Pinpoint the cell where the given text exists, returning its (X, Y) midpoint coordinate. 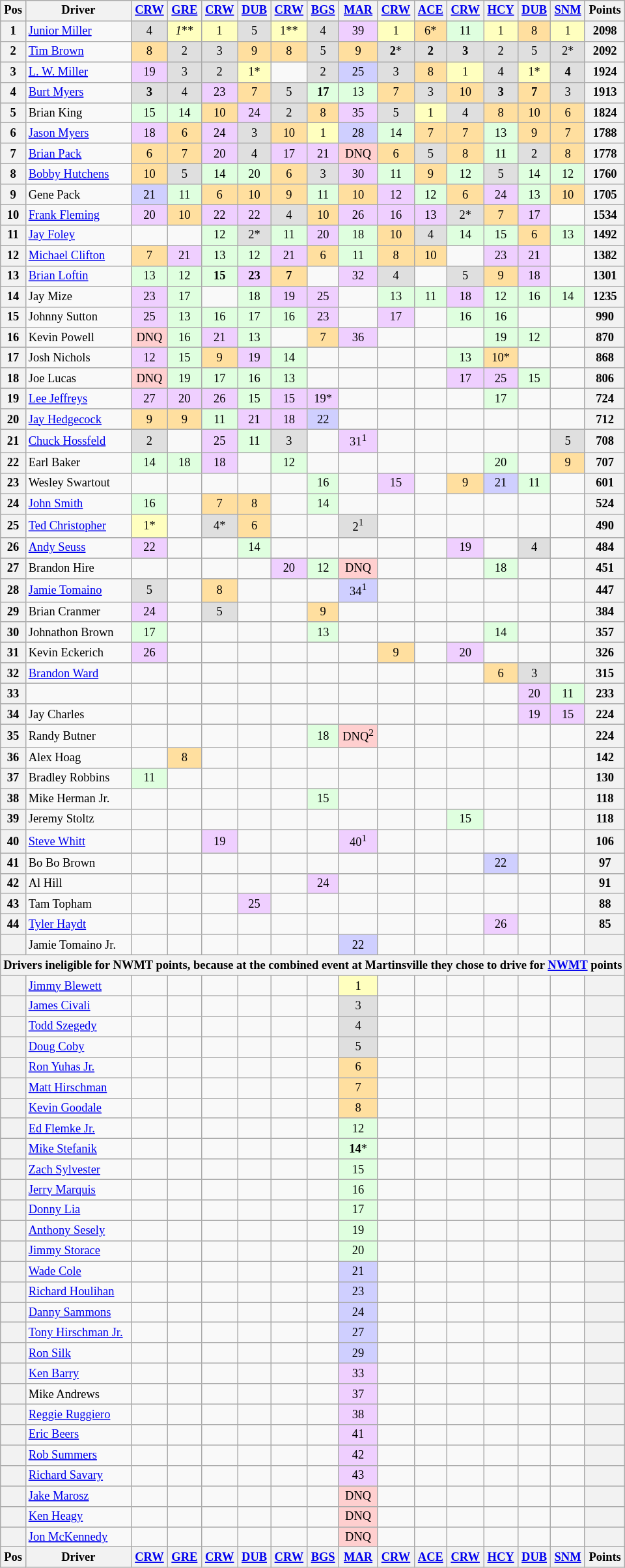
Tam Topham (78, 904)
John Smith (78, 504)
Doug Coby (78, 1047)
6* (430, 31)
1760 (604, 175)
Ed Flemke Jr. (78, 1129)
1778 (604, 154)
Matt Hirschman (78, 1087)
Steve Whitt (78, 841)
Rob Summers (78, 1455)
524 (604, 504)
40 (13, 841)
1235 (604, 297)
1913 (604, 92)
97 (604, 863)
91 (604, 883)
Ken Barry (78, 1374)
Jimmy Blewett (78, 986)
Jerry Marquis (78, 1190)
Jason Myers (78, 133)
88 (604, 904)
Gene Pack (78, 194)
490 (604, 526)
Jeremy Stoltz (78, 819)
Bo Bo Brown (78, 863)
Richard Savary (78, 1476)
Wade Cole (78, 1271)
Frank Fleming (78, 215)
Tyler Haydt (78, 925)
451 (604, 568)
Jimmy Storace (78, 1252)
233 (604, 694)
Todd Szegedy (78, 1026)
31 (13, 652)
Johnathon Brown (78, 633)
1924 (604, 72)
Ken Heagy (78, 1517)
311 (358, 441)
Tony Hirschman Jr. (78, 1332)
Michael Clifton (78, 255)
Tim Brown (78, 52)
447 (604, 590)
106 (604, 841)
Brandon Hire (78, 568)
Jay Hedgecock (78, 419)
Burt Myers (78, 92)
Mike Stefanik (78, 1149)
868 (604, 358)
Brian Loftin (78, 276)
Al Hill (78, 883)
Johnny Sutton (78, 316)
Randy Butner (78, 736)
DNQ2 (358, 736)
1382 (604, 255)
Joe Lucas (78, 379)
806 (604, 379)
Ron Silk (78, 1353)
870 (604, 337)
Reggie Ruggiero (78, 1414)
Ted Christopher (78, 526)
19* (323, 399)
2092 (604, 52)
1824 (604, 113)
Jay Charles (78, 714)
341 (358, 590)
Junior Miller (78, 31)
707 (604, 464)
Josh Nichols (78, 358)
Jake Marosz (78, 1496)
Anthony Sesely (78, 1231)
1534 (604, 215)
Zach Sylvester (78, 1169)
601 (604, 483)
990 (604, 316)
Alex Hoag (78, 758)
Ron Yuhas Jr. (78, 1068)
724 (604, 399)
4* (219, 526)
401 (358, 841)
L. W. Miller (78, 72)
Bradley Robbins (78, 779)
Wesley Swartout (78, 483)
1301 (604, 276)
Jay Foley (78, 236)
Andy Seuss (78, 548)
Eric Beers (78, 1435)
Bobby Hutchens (78, 175)
315 (604, 673)
1492 (604, 236)
Jamie Tomaino (78, 590)
326 (604, 652)
484 (604, 548)
34 (13, 714)
Richard Houlihan (78, 1292)
Earl Baker (78, 464)
708 (604, 441)
1705 (604, 194)
Jon McKennedy (78, 1537)
2098 (604, 31)
Kevin Powell (78, 337)
Brian Cranmer (78, 612)
712 (604, 419)
142 (604, 758)
Lee Jeffreys (78, 399)
Mike Herman Jr. (78, 798)
44 (13, 925)
85 (604, 925)
Kevin Goodale (78, 1108)
14* (358, 1149)
Jay Mize (78, 297)
1788 (604, 133)
Chuck Hossfeld (78, 441)
Mike Andrews (78, 1393)
384 (604, 612)
Kevin Eckerich (78, 652)
Brian Pack (78, 154)
130 (604, 779)
10* (501, 358)
Drivers ineligible for NWMT points, because at the combined event at Martinsville they chose to drive for NWMT points (312, 965)
357 (604, 633)
James Civali (78, 1007)
Danny Sammons (78, 1313)
Brian King (78, 113)
Brandon Ward (78, 673)
Jamie Tomaino Jr. (78, 944)
Donny Lia (78, 1210)
